Find where the given text appears and provide that cell's center as (x, y) coordinate. 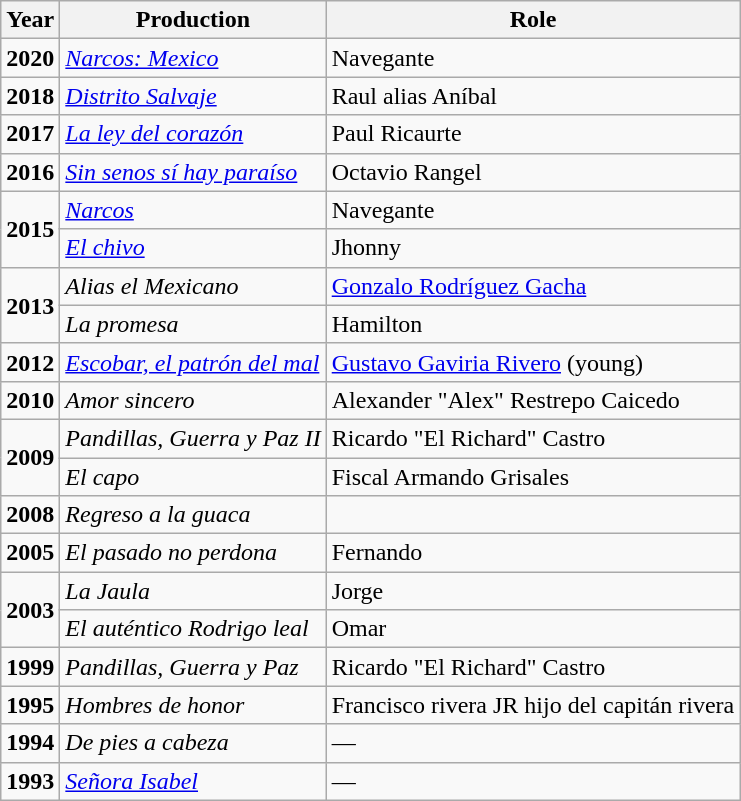
Narcos: Mexico (193, 58)
1999 (30, 667)
Paul Ricaurte (533, 134)
Pandillas, Guerra y Paz (193, 667)
Raul alias Aníbal (533, 96)
2015 (30, 229)
Gonzalo Rodríguez Gacha (533, 286)
El pasado no perdona (193, 553)
Production (193, 20)
Alexander "Alex" Restrepo Caicedo (533, 400)
Jorge (533, 591)
La promesa (193, 324)
Pandillas, Guerra y Paz II (193, 438)
Role (533, 20)
De pies a cabeza (193, 743)
Señora Isabel (193, 781)
Amor sincero (193, 400)
Distrito Salvaje (193, 96)
Hamilton (533, 324)
2003 (30, 610)
2005 (30, 553)
El capo (193, 477)
La Jaula (193, 591)
2017 (30, 134)
Narcos (193, 210)
La ley del corazón (193, 134)
Escobar, el patrón del mal (193, 362)
2018 (30, 96)
1995 (30, 705)
2008 (30, 515)
2009 (30, 457)
Hombres de honor (193, 705)
Fiscal Armando Grisales (533, 477)
El auténtico Rodrigo leal (193, 629)
Alias el Mexicano (193, 286)
El chivo (193, 248)
Octavio Rangel (533, 172)
Fernando (533, 553)
2012 (30, 362)
2016 (30, 172)
1994 (30, 743)
Sin senos sí hay paraíso (193, 172)
Regreso a la guaca (193, 515)
2013 (30, 305)
Gustavo Gaviria Rivero (young) (533, 362)
Francisco rivera JR hijo del capitán rivera (533, 705)
2010 (30, 400)
Omar (533, 629)
2020 (30, 58)
Year (30, 20)
Jhonny (533, 248)
1993 (30, 781)
